Search for the cell housing the specified text and yield its (X, Y) center coordinate. 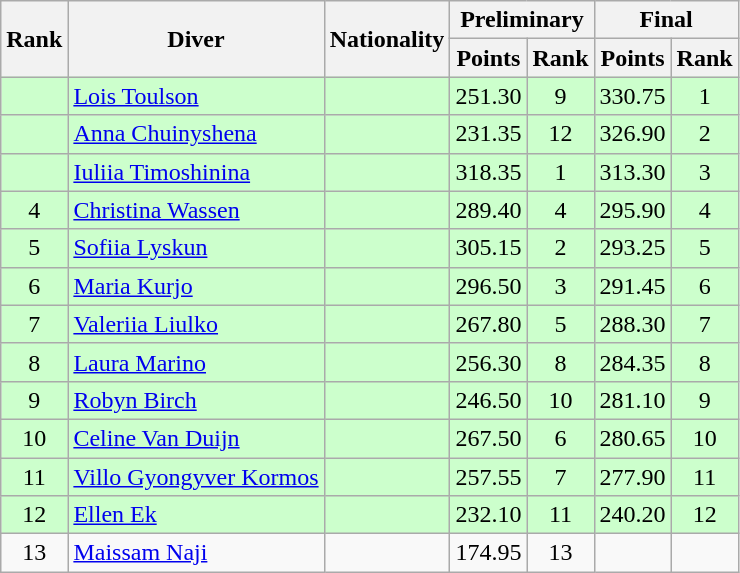
293.25 (632, 248)
Sofiia Lyskun (196, 248)
Robyn Birch (196, 400)
232.10 (488, 515)
289.40 (488, 210)
305.15 (488, 248)
267.80 (488, 324)
295.90 (632, 210)
291.45 (632, 286)
326.90 (632, 134)
231.35 (488, 134)
Maissam Naji (196, 553)
318.35 (488, 172)
267.50 (488, 438)
257.55 (488, 477)
330.75 (632, 96)
288.30 (632, 324)
313.30 (632, 172)
Final (666, 20)
251.30 (488, 96)
240.20 (632, 515)
Maria Kurjo (196, 286)
Villo Gyongyver Kormos (196, 477)
Lois Toulson (196, 96)
Preliminary (522, 20)
284.35 (632, 362)
277.90 (632, 477)
174.95 (488, 553)
Nationality (387, 39)
Celine Van Duijn (196, 438)
256.30 (488, 362)
Ellen Ek (196, 515)
280.65 (632, 438)
246.50 (488, 400)
Iuliia Timoshinina (196, 172)
281.10 (632, 400)
Laura Marino (196, 362)
Valeriia Liulko (196, 324)
296.50 (488, 286)
Diver (196, 39)
Christina Wassen (196, 210)
Anna Chuinyshena (196, 134)
